Determine the [X, Y] coordinate at the center of the cell enclosing the given text.  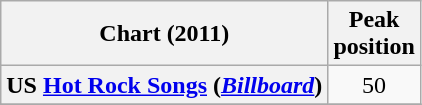
Chart (2011) [164, 34]
US Hot Rock Songs (Billboard) [164, 85]
Peakposition [374, 34]
50 [374, 85]
